Return (X, Y) of the center of cell containing provided text 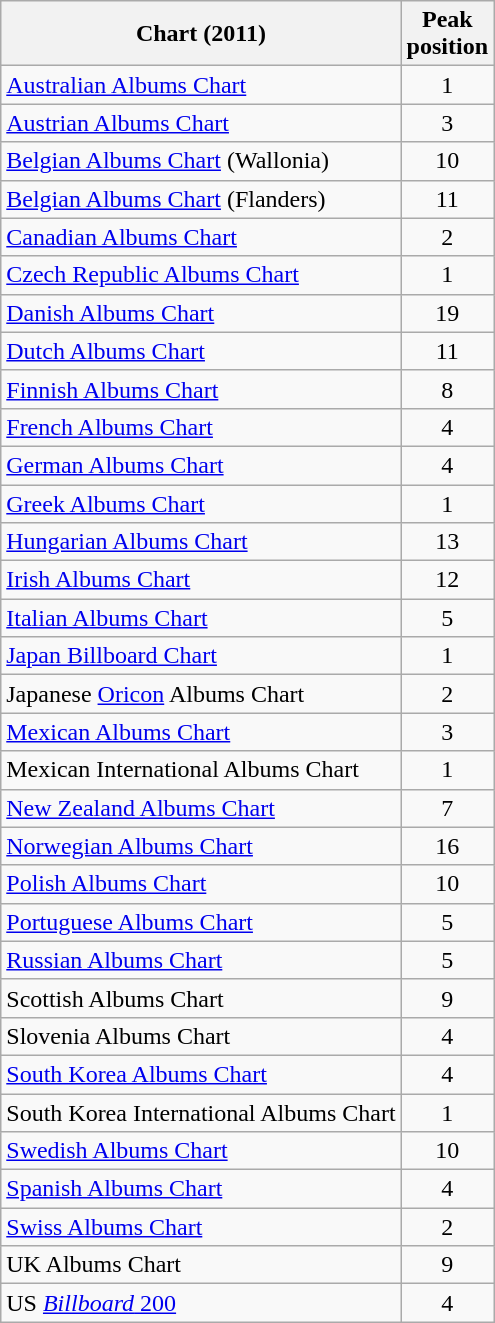
Scottish Albums Chart (201, 998)
US Billboard 200 (201, 1303)
Italian Albums Chart (201, 618)
Dutch Albums Chart (201, 351)
Czech Republic Albums Chart (201, 275)
Chart (2011) (201, 34)
16 (447, 846)
UK Albums Chart (201, 1265)
Belgian Albums Chart (Wallonia) (201, 161)
Mexican Albums Chart (201, 732)
Japan Billboard Chart (201, 656)
8 (447, 389)
Mexican International Albums Chart (201, 770)
German Albums Chart (201, 465)
Danish Albums Chart (201, 313)
South Korea Albums Chart (201, 1074)
Japanese Oricon Albums Chart (201, 694)
Swedish Albums Chart (201, 1151)
Russian Albums Chart (201, 960)
South Korea International Albums Chart (201, 1113)
Polish Albums Chart (201, 884)
New Zealand Albums Chart (201, 808)
Spanish Albums Chart (201, 1189)
Irish Albums Chart (201, 580)
Greek Albums Chart (201, 503)
Swiss Albums Chart (201, 1227)
7 (447, 808)
Austrian Albums Chart (201, 123)
French Albums Chart (201, 427)
12 (447, 580)
Hungarian Albums Chart (201, 542)
19 (447, 313)
Slovenia Albums Chart (201, 1036)
Australian Albums Chart (201, 85)
13 (447, 542)
Canadian Albums Chart (201, 237)
Norwegian Albums Chart (201, 846)
Peakposition (447, 34)
Belgian Albums Chart (Flanders) (201, 199)
Portuguese Albums Chart (201, 922)
Finnish Albums Chart (201, 389)
